Scan for the cell matching the given text and deliver its (X, Y) coordinate at center. 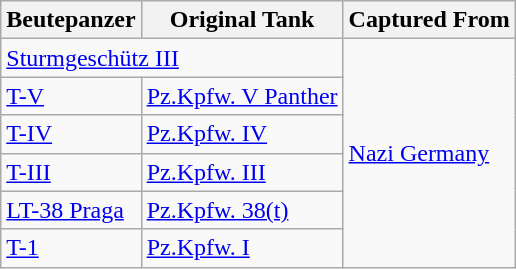
Nazi Germany (429, 153)
Sturmgeschütz III (172, 58)
Pz.Kpfw. V Panther (242, 96)
T-V (71, 96)
T-III (71, 172)
T-1 (71, 248)
Pz.Kpfw. III (242, 172)
Pz.Kpfw. IV (242, 134)
Pz.Kpfw. I (242, 248)
T-IV (71, 134)
Pz.Kpfw. 38(t) (242, 210)
Original Tank (242, 20)
LT-38 Praga (71, 210)
Captured From (429, 20)
Beutepanzer (71, 20)
